Provide the (x, y) coordinate of the cell's center where the given text is located.  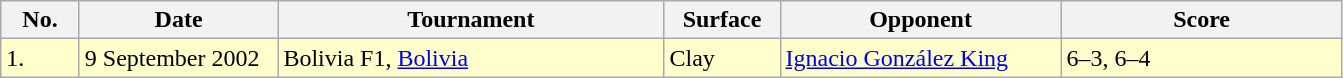
Ignacio González King (920, 58)
1. (40, 58)
Surface (722, 20)
Tournament (471, 20)
Date (178, 20)
Opponent (920, 20)
Score (1202, 20)
9 September 2002 (178, 58)
No. (40, 20)
6–3, 6–4 (1202, 58)
Clay (722, 58)
Bolivia F1, Bolivia (471, 58)
